Provide the [X, Y] coordinate of the cell's center where the given text is located.  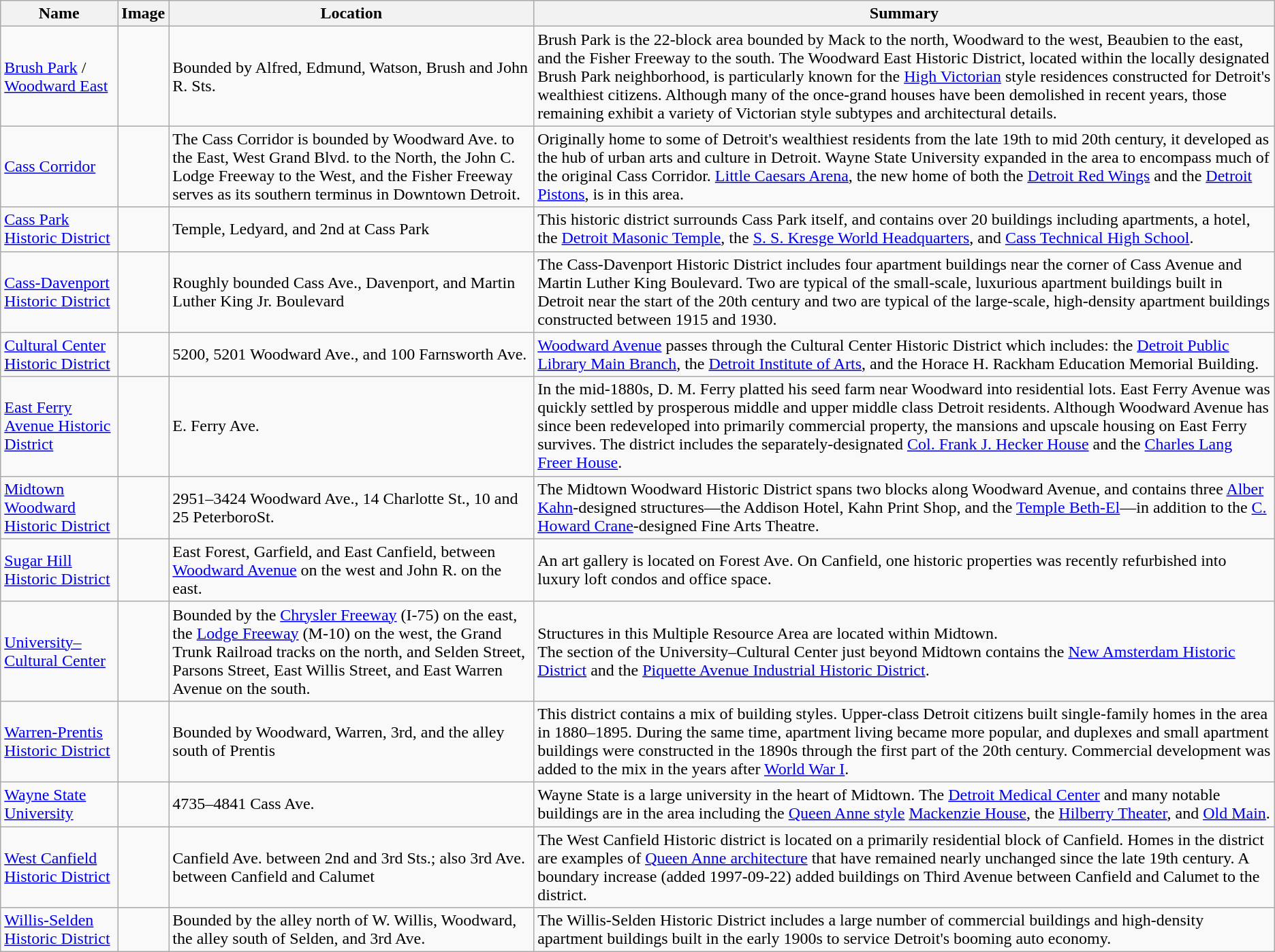
Cass Corridor [59, 166]
Wayne State University [59, 804]
East Forest, Garfield, and East Canfield, between Woodward Avenue on the west and John R. on the east. [351, 570]
Warren-Prentis Historic District [59, 741]
2951–3424 Woodward Ave., 14 Charlotte St., 10 and 25 PeterboroSt. [351, 507]
Location [351, 14]
Bounded by the alley north of W. Willis, Woodward, the alley south of Selden, and 3rd Ave. [351, 930]
E. Ferry Ave. [351, 426]
University–Cultural Center [59, 651]
Temple, Ledyard, and 2nd at Cass Park [351, 229]
Sugar Hill Historic District [59, 570]
4735–4841 Cass Ave. [351, 804]
Name [59, 14]
Bounded by Alfred, Edmund, Watson, Brush and John R. Sts. [351, 76]
West Canfield Historic District [59, 868]
Bounded by Woodward, Warren, 3rd, and the alley south of Prentis [351, 741]
Image [143, 14]
5200, 5201 Woodward Ave., and 100 Farnsworth Ave. [351, 354]
Roughly bounded Cass Ave., Davenport, and Martin Luther King Jr. Boulevard [351, 291]
Brush Park / Woodward East [59, 76]
Summary [904, 14]
Cass-Davenport Historic District [59, 291]
Canfield Ave. between 2nd and 3rd Sts.; also 3rd Ave. between Canfield and Calumet [351, 868]
Midtown Woodward Historic District [59, 507]
Cultural Center Historic District [59, 354]
Willis-Selden Historic District [59, 930]
East Ferry Avenue Historic District [59, 426]
Cass Park Historic District [59, 229]
An art gallery is located on Forest Ave. On Canfield, one historic properties was recently refurbished into luxury loft condos and office space. [904, 570]
